Provide the (X, Y) coordinate of the cell's center where the given text is located.  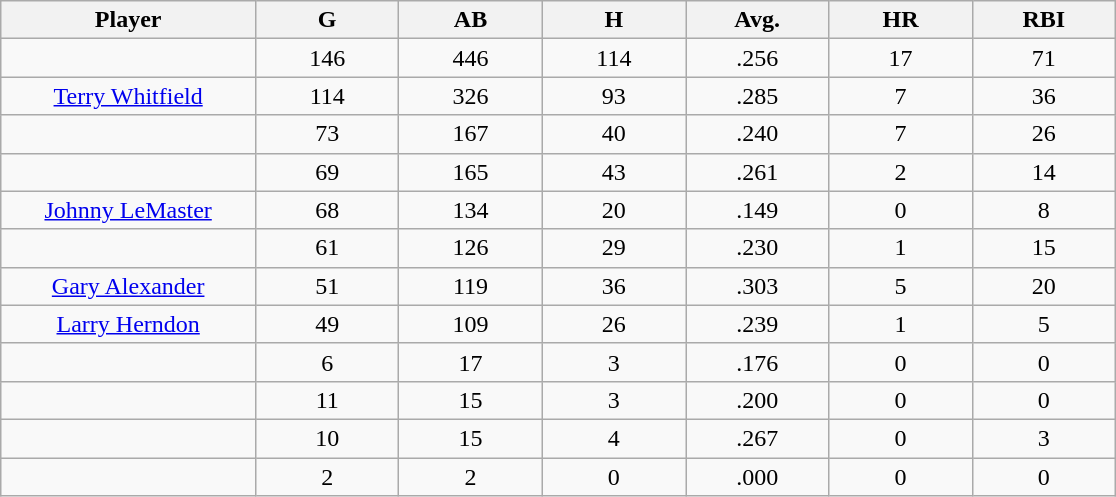
134 (470, 210)
.267 (758, 438)
Avg. (758, 20)
.239 (758, 324)
.176 (758, 362)
40 (614, 134)
.285 (758, 96)
.240 (758, 134)
146 (328, 58)
61 (328, 248)
126 (470, 248)
6 (328, 362)
93 (614, 96)
Johnny LeMaster (128, 210)
165 (470, 172)
.261 (758, 172)
.256 (758, 58)
Gary Alexander (128, 286)
.000 (758, 477)
11 (328, 400)
RBI (1044, 20)
Terry Whitfield (128, 96)
119 (470, 286)
.149 (758, 210)
Player (128, 20)
Larry Herndon (128, 324)
.303 (758, 286)
73 (328, 134)
69 (328, 172)
29 (614, 248)
.230 (758, 248)
167 (470, 134)
.200 (758, 400)
H (614, 20)
446 (470, 58)
51 (328, 286)
49 (328, 324)
8 (1044, 210)
71 (1044, 58)
10 (328, 438)
HR (900, 20)
326 (470, 96)
68 (328, 210)
AB (470, 20)
109 (470, 324)
4 (614, 438)
14 (1044, 172)
43 (614, 172)
G (328, 20)
